Find where the given text appears and provide that cell's center as [X, Y] coordinate. 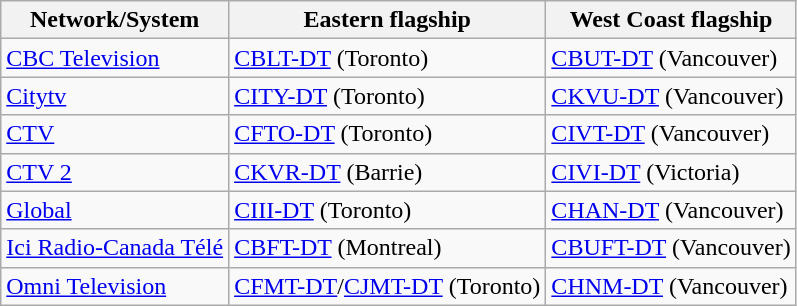
CIII-DT (Toronto) [388, 210]
Network/System [115, 20]
CITY-DT (Toronto) [388, 96]
CKVR-DT (Barrie) [388, 172]
CHAN-DT (Vancouver) [671, 210]
CBUFT-DT (Vancouver) [671, 248]
CBC Television [115, 58]
Citytv [115, 96]
CIVI-DT (Victoria) [671, 172]
Omni Television [115, 286]
CTV 2 [115, 172]
CBUT-DT (Vancouver) [671, 58]
CBLT-DT (Toronto) [388, 58]
CFTO-DT (Toronto) [388, 134]
CBFT-DT (Montreal) [388, 248]
Eastern flagship [388, 20]
CFMT-DT/CJMT-DT (Toronto) [388, 286]
CIVT-DT (Vancouver) [671, 134]
CHNM-DT (Vancouver) [671, 286]
CKVU-DT (Vancouver) [671, 96]
Global [115, 210]
West Coast flagship [671, 20]
Ici Radio-Canada Télé [115, 248]
CTV [115, 134]
